Find where the given text appears and provide that cell's center as [X, Y] coordinate. 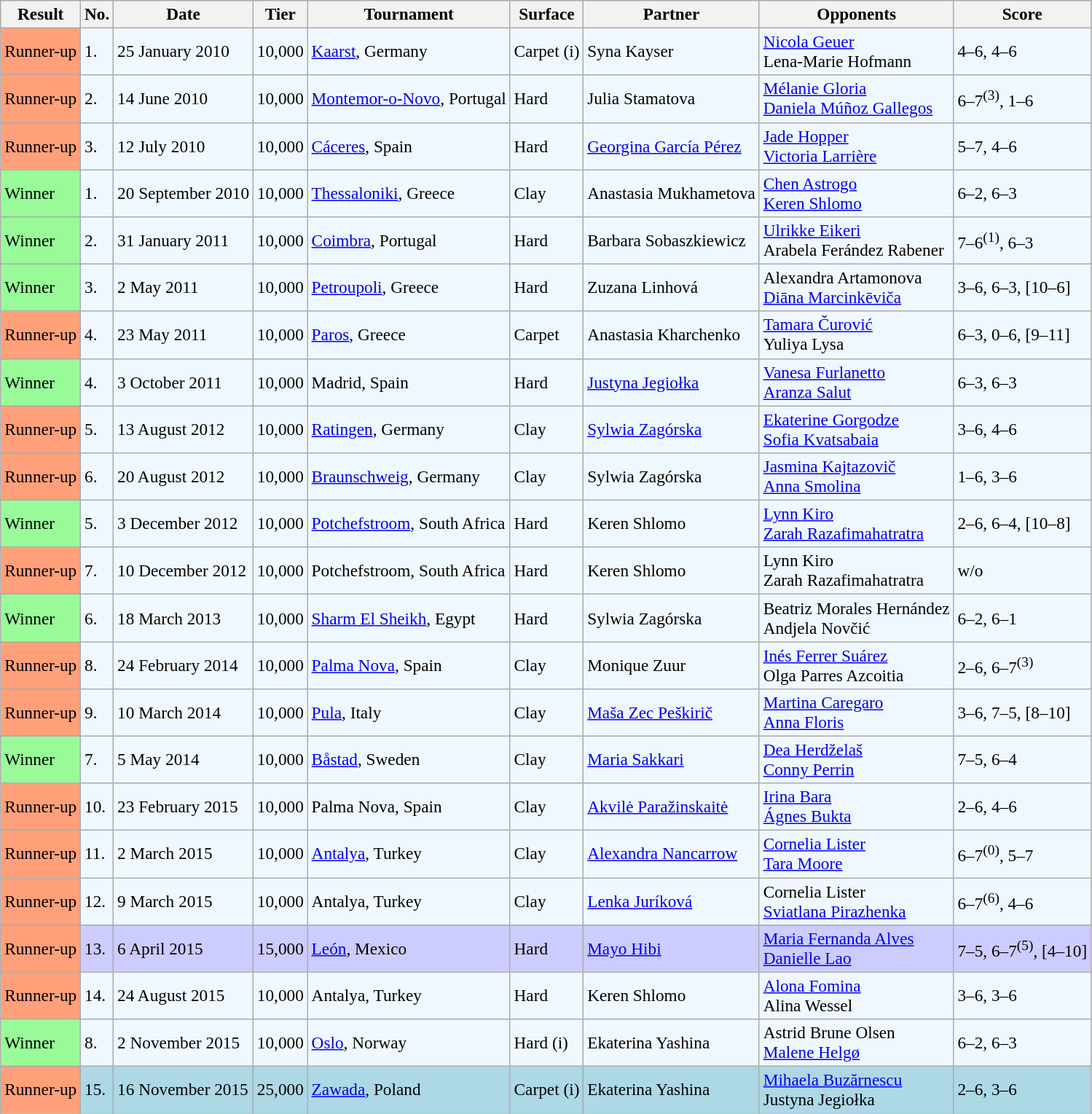
15. [98, 1090]
6 April 2015 [184, 949]
Nicola Geuer Lena-Marie Hofmann [857, 51]
Akvilė Paražinskaitė [672, 807]
Inés Ferrer Suárez Olga Parres Azcoitia [857, 664]
Georgina García Pérez [672, 146]
Pula, Italy [409, 713]
Surface [546, 14]
7–6(1), 6–3 [1023, 240]
Julia Stamatova [672, 99]
6–3, 6–3 [1023, 382]
Jade Hopper Victoria Larrière [857, 146]
6–7(3), 1–6 [1023, 99]
Partner [672, 14]
Hard (i) [546, 1042]
Mihaela Buzărnescu Justyna Jegiołka [857, 1090]
w/o [1023, 571]
Tier [280, 14]
Petroupoli, Greece [409, 287]
13. [98, 949]
3–6, 6–3, [10–6] [1023, 287]
3–6, 4–6 [1023, 428]
9. [98, 713]
Maša Zec Peškirič [672, 713]
2–6, 6–4, [10–8] [1023, 523]
Dea Herdželaš Conny Perrin [857, 759]
Paros, Greece [409, 335]
No. [98, 14]
Sharm El Sheikh, Egypt [409, 618]
16 November 2015 [184, 1090]
2 November 2015 [184, 1042]
Båstad, Sweden [409, 759]
18 March 2013 [184, 618]
15,000 [280, 949]
20 August 2012 [184, 476]
12. [98, 901]
9 March 2015 [184, 901]
Tamara Čurović Yuliya Lysa [857, 335]
11. [98, 854]
2–6, 4–6 [1023, 807]
Ekaterine Gorgodze Sofia Kvatsabaia [857, 428]
Alexandra Artamonova Diāna Marcinkēviča [857, 287]
23 February 2015 [184, 807]
Maria Sakkari [672, 759]
Anastasia Mukhametova [672, 192]
24 August 2015 [184, 995]
Opponents [857, 14]
24 February 2014 [184, 664]
2 March 2015 [184, 854]
31 January 2011 [184, 240]
2 May 2011 [184, 287]
Maria Fernanda Alves Danielle Lao [857, 949]
12 July 2010 [184, 146]
Cornelia Lister Tara Moore [857, 854]
6–7(0), 5–7 [1023, 854]
Alexandra Nancarrow [672, 854]
Syna Kayser [672, 51]
10 December 2012 [184, 571]
7–5, 6–4 [1023, 759]
1–6, 3–6 [1023, 476]
2–6, 3–6 [1023, 1090]
Coimbra, Portugal [409, 240]
Barbara Sobaszkiewicz [672, 240]
3–6, 3–6 [1023, 995]
Tournament [409, 14]
14 June 2010 [184, 99]
10. [98, 807]
Montemor-o-Novo, Portugal [409, 99]
Mélanie Gloria Daniela Múñoz Gallegos [857, 99]
Braunschweig, Germany [409, 476]
Oslo, Norway [409, 1042]
7–5, 6–7(5), [4–10] [1023, 949]
25 January 2010 [184, 51]
Cáceres, Spain [409, 146]
6–2, 6–1 [1023, 618]
Martina Caregaro Anna Floris [857, 713]
Alona Fomina Alina Wessel [857, 995]
Chen Astrogo Keren Shlomo [857, 192]
Anastasia Kharchenko [672, 335]
Result [41, 14]
Madrid, Spain [409, 382]
Ulrikke Eikeri Arabela Ferández Rabener [857, 240]
Zuzana Linhová [672, 287]
13 August 2012 [184, 428]
23 May 2011 [184, 335]
Monique Zuur [672, 664]
León, Mexico [409, 949]
5–7, 4–6 [1023, 146]
Astrid Brune Olsen Malene Helgø [857, 1042]
14. [98, 995]
Justyna Jegiołka [672, 382]
10 March 2014 [184, 713]
3–6, 7–5, [8–10] [1023, 713]
6–3, 0–6, [9–11] [1023, 335]
6–7(6), 4–6 [1023, 901]
2–6, 6–7(3) [1023, 664]
Ratingen, Germany [409, 428]
Irina Bara Ágnes Bukta [857, 807]
Jasmina Kajtazovič Anna Smolina [857, 476]
5 May 2014 [184, 759]
Score [1023, 14]
Date [184, 14]
Zawada, Poland [409, 1090]
Beatriz Morales Hernández Andjela Novčić [857, 618]
Carpet [546, 335]
4–6, 4–6 [1023, 51]
3 December 2012 [184, 523]
3 October 2011 [184, 382]
Vanesa Furlanetto Aranza Salut [857, 382]
Lenka Juríková [672, 901]
Mayo Hibi [672, 949]
Thessaloniki, Greece [409, 192]
25,000 [280, 1090]
20 September 2010 [184, 192]
Kaarst, Germany [409, 51]
Cornelia Lister Sviatlana Pirazhenka [857, 901]
